Output the (x, y) coordinate of the center of the cell containing the given text.  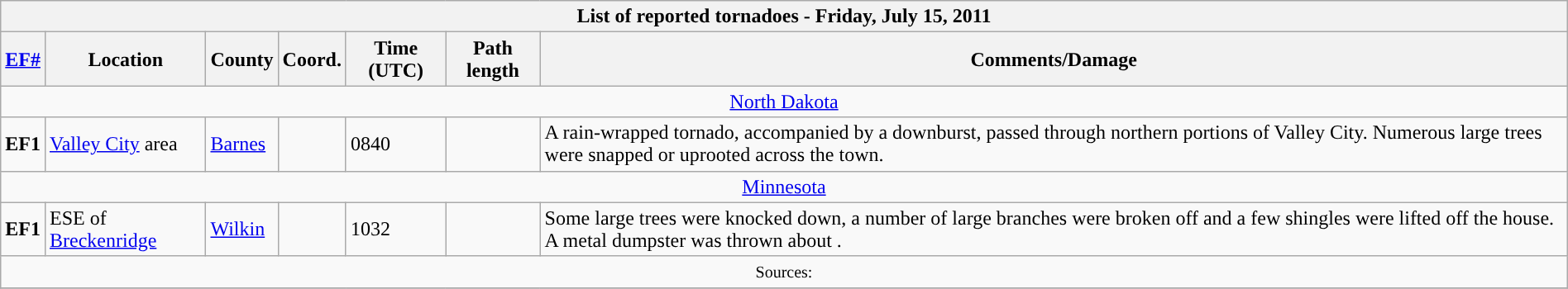
1032 (395, 230)
Location (125, 59)
List of reported tornadoes - Friday, July 15, 2011 (784, 17)
Barnes (241, 144)
Wilkin (241, 230)
EF# (23, 59)
Sources: (784, 272)
0840 (395, 144)
County (241, 59)
ESE of Breckenridge (125, 230)
Comments/Damage (1054, 59)
North Dakota (784, 102)
Valley City area (125, 144)
Coord. (312, 59)
Time (UTC) (395, 59)
Minnesota (784, 187)
Path length (493, 59)
